Output the [x, y] coordinate of the center of the cell containing the given text.  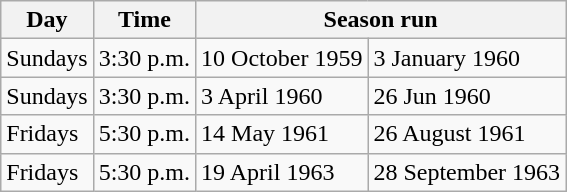
26 August 1961 [467, 134]
3 January 1960 [467, 58]
3 April 1960 [282, 96]
Season run [381, 20]
Day [47, 20]
28 September 1963 [467, 172]
19 April 1963 [282, 172]
14 May 1961 [282, 134]
10 October 1959 [282, 58]
Time [144, 20]
26 Jun 1960 [467, 96]
